Search for the cell housing the specified text and yield its [x, y] center coordinate. 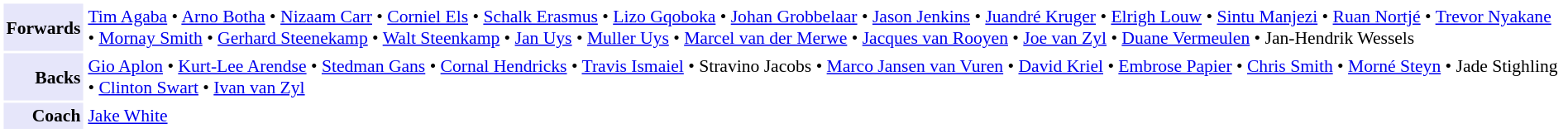
Jake White [825, 116]
Backs [43, 76]
Coach [43, 116]
Forwards [43, 26]
